Output the [X, Y] coordinate of the center of the cell containing the given text.  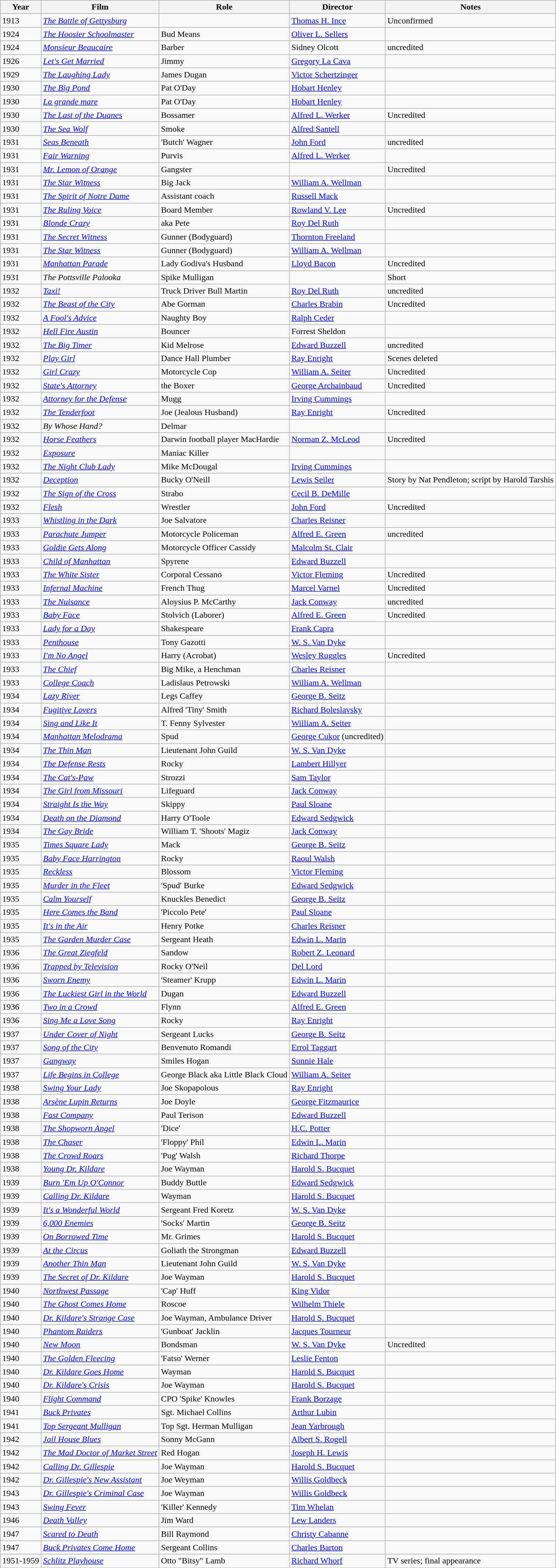
Frank Borzage [337, 1399]
Taxi! [100, 291]
Infernal Machine [100, 588]
Sidney Olcott [337, 48]
Manhattan Melodrama [100, 737]
King Vidor [337, 1291]
The Golden Fleecing [100, 1358]
Flight Command [100, 1399]
Red Hogan [224, 1453]
Two in a Crowd [100, 1007]
H.C. Potter [337, 1129]
the Boxer [224, 385]
Forrest Sheldon [337, 331]
Benvenuto Romandi [224, 1048]
Jim Ward [224, 1520]
Harry (Acrobat) [224, 656]
Jail House Blues [100, 1439]
Bondsman [224, 1345]
Story by Nat Pendleton; script by Harold Tarshis [471, 480]
Exposure [100, 453]
Jacques Tourneur [337, 1331]
Lifeguard [224, 791]
Ralph Ceder [337, 318]
Motorcycle Policeman [224, 534]
Times Square Lady [100, 845]
Wesley Ruggles [337, 656]
Short [471, 277]
Joe (Jealous Husband) [224, 413]
Roscoe [224, 1304]
Sworn Enemy [100, 980]
Bouncer [224, 331]
'Butch' Wagner [224, 142]
Another Thin Man [100, 1264]
Wilhelm Thiele [337, 1304]
Death on the Diamond [100, 818]
Scared to Death [100, 1534]
Film [100, 7]
Corporal Cessano [224, 574]
Goliath the Strongman [224, 1250]
Calling Dr. Gillespie [100, 1466]
Abe Gorman [224, 304]
Role [224, 7]
Frank Capra [337, 629]
Spyrene [224, 561]
Girl Crazy [100, 372]
The Beast of the City [100, 304]
Jean Yarbrough [337, 1426]
Mr. Lemon of Orange [100, 169]
Mack [224, 845]
Naughty Boy [224, 318]
'Pug' Walsh [224, 1155]
Top Sgt. Herman Mulligan [224, 1426]
Dr. Gillespie's Criminal Case [100, 1493]
George Black aka Little Black Cloud [224, 1075]
A Fool's Advice [100, 318]
It's in the Air [100, 926]
I'm No Angel [100, 656]
Sam Taylor [337, 777]
Unconfirmed [471, 21]
Sonnie Hale [337, 1061]
Richard Thorpe [337, 1155]
La grande mare [100, 102]
Stolvich (Laborer) [224, 615]
'Cap' Huff [224, 1291]
On Borrowed Time [100, 1236]
'Piccolo Pete' [224, 912]
Gregory La Cava [337, 61]
Parachute Jumper [100, 534]
Darwin football player MacHardie [224, 439]
Fugitive Lovers [100, 710]
Richard Boleslavsky [337, 710]
Bud Means [224, 34]
Calm Yourself [100, 899]
Lady Godiva's Husband [224, 264]
Swing Fever [100, 1507]
Sgt. Michael Collins [224, 1412]
Child of Manhattan [100, 561]
The Crowd Roars [100, 1155]
Seas Beneath [100, 142]
Director [337, 7]
'Gunboat' Jacklin [224, 1331]
The Garden Murder Case [100, 939]
Maniac Killer [224, 453]
Bossamer [224, 115]
Motorcycle Cop [224, 372]
Sing and Like It [100, 723]
By Whose Hand? [100, 426]
The Thin Man [100, 750]
Henry Potke [224, 926]
Bucky O'Neill [224, 480]
The Shopworn Angel [100, 1129]
Leslie Fenton [337, 1358]
Albert S. Rogell [337, 1439]
Dugan [224, 993]
Otto "Bitsy" Lamb [224, 1561]
Attorney for the Defense [100, 399]
The Big Timer [100, 345]
1913 [21, 21]
New Moon [100, 1345]
College Coach [100, 683]
Phantom Raiders [100, 1331]
Charles Barton [337, 1547]
The Night Club Lady [100, 466]
Calling Dr. Kildare [100, 1196]
'Socks' Martin [224, 1223]
It's a Wonderful World [100, 1209]
Deception [100, 480]
Sergeant Heath [224, 939]
Ladislaus Petrowski [224, 683]
T. Fenny Sylvester [224, 723]
Lewis Seiler [337, 480]
The Battle of Gettysburg [100, 21]
Russell Mack [337, 196]
Let's Get Married [100, 61]
Goldie Gets Along [100, 547]
Errol Taggart [337, 1048]
Legs Caffey [224, 696]
Trapped by Television [100, 966]
aka Pete [224, 223]
Buck Privates Come Home [100, 1547]
Board Member [224, 210]
Barber [224, 48]
Malcolm St. Clair [337, 547]
Strabo [224, 493]
Spud [224, 737]
The Nuisance [100, 602]
Murder in the Fleet [100, 885]
Life Begins in College [100, 1075]
The Great Ziegfeld [100, 953]
Sergeant Lucks [224, 1034]
The Girl from Missouri [100, 791]
The Secret of Dr. Kildare [100, 1277]
Manhattan Parade [100, 264]
Marcel Varnel [337, 588]
Joe Wayman, Ambulance Driver [224, 1318]
Joe Doyle [224, 1102]
The Sign of the Cross [100, 493]
The Last of the Duanes [100, 115]
Alfred 'Tiny' Smith [224, 710]
Sergeant Collins [224, 1547]
'Spud' Burke [224, 885]
Knuckles Benedict [224, 899]
Scenes deleted [471, 358]
Song of the City [100, 1048]
Rowland V. Lee [337, 210]
Cecil B. DeMille [337, 493]
Buddy Buttle [224, 1182]
George Cukor (uncredited) [337, 737]
George Fitzmaurice [337, 1102]
Play Girl [100, 358]
Strozzi [224, 777]
Big Jack [224, 183]
1929 [21, 75]
Young Dr. Kildare [100, 1169]
Top Sergeant Mulligan [100, 1426]
Notes [471, 7]
Blossom [224, 872]
Lambert Hillyer [337, 764]
Dr. Kildare's Strange Case [100, 1318]
The Sea Wolf [100, 129]
The Chief [100, 669]
The Gay Bride [100, 831]
Skippy [224, 804]
Aloysius P. McCarthy [224, 602]
Alfred Santell [337, 129]
Oliver L. Sellers [337, 34]
Big Mike, a Henchman [224, 669]
Raoul Walsh [337, 858]
The Hoosier Schoolmaster [100, 34]
Dr. Kildare's Crisis [100, 1385]
Sergeant Fred Koretz [224, 1209]
Baby Face [100, 615]
Fast Company [100, 1115]
Norman Z. McLeod [337, 439]
Rocky O'Neil [224, 966]
Joe Salvatore [224, 520]
George Archainbaud [337, 385]
Flesh [100, 507]
Assistant coach [224, 196]
Tony Gazotti [224, 642]
Tim Whelan [337, 1507]
TV series; final appearance [471, 1561]
Bill Raymond [224, 1534]
Charles Brabin [337, 304]
1946 [21, 1520]
6,000 Enemies [100, 1223]
Del Lord [337, 966]
Burn 'Em Up O'Connor [100, 1182]
Sandow [224, 953]
The Mad Doctor of Market Street [100, 1453]
Paul Terison [224, 1115]
Joseph H. Lewis [337, 1453]
Death Valley [100, 1520]
Straight Is the Way [100, 804]
Motorcycle Officer Cassidy [224, 547]
Jimmy [224, 61]
French Thug [224, 588]
State's Attorney [100, 385]
Lazy River [100, 696]
Year [21, 7]
Baby Face Harrington [100, 858]
Buck Privates [100, 1412]
Joe Skopapolous [224, 1088]
The Secret Witness [100, 237]
Victor Schertzinger [337, 75]
The Chaser [100, 1142]
'Dice' [224, 1129]
Delmar [224, 426]
Swing Your Lady [100, 1088]
Christy Cabanne [337, 1534]
The Ghost Comes Home [100, 1304]
The Pottsville Palooka [100, 277]
'Floppy' Phil [224, 1142]
Gangster [224, 169]
The Ruling Voice [100, 210]
Reckless [100, 872]
Harry O'Toole [224, 818]
Smoke [224, 129]
'Killer' Kennedy [224, 1507]
Dance Hall Plumber [224, 358]
'Fatso' Werner [224, 1358]
Horse Feathers [100, 439]
Arthur Lubin [337, 1412]
Blonde Crazy [100, 223]
At the Circus [100, 1250]
Fair Warning [100, 155]
Mr. Grimes [224, 1236]
'Steamer' Krupp [224, 980]
Wrestler [224, 507]
Richard Whorf [337, 1561]
Kid Melrose [224, 345]
James Dugan [224, 75]
Smiles Hogan [224, 1061]
Truck Driver Bull Martin [224, 291]
William T. 'Shoots' Magiz [224, 831]
The Laughing Lady [100, 75]
Monsieur Beaucaire [100, 48]
Thornton Freeland [337, 237]
Sing Me a Love Song [100, 1020]
Lady for a Day [100, 629]
Sonny McGann [224, 1439]
Penthouse [100, 642]
Whistling in the Dark [100, 520]
The Big Pond [100, 88]
Arsène Lupin Returns [100, 1102]
Thomas H. Ince [337, 21]
Mike McDougal [224, 466]
Dr. Gillespie's New Assistant [100, 1480]
Lew Landers [337, 1520]
CPO 'Spike' Knowles [224, 1399]
Spike Mulligan [224, 277]
The Tenderfoot [100, 413]
Northwest Passage [100, 1291]
The Spirit of Notre Dame [100, 196]
Purvis [224, 155]
Hell Fire Austin [100, 331]
The White Sister [100, 574]
The Luckiest Girl in the World [100, 993]
Schlitz Playhouse [100, 1561]
Flynn [224, 1007]
Lloyd Bacon [337, 264]
Robert Z. Leonard [337, 953]
The Cat's-Paw [100, 777]
Shakespeare [224, 629]
Under Cover of Night [100, 1034]
Dr. Kildare Goes Home [100, 1372]
Here Comes the Band [100, 912]
Mugg [224, 399]
1951-1959 [21, 1561]
1926 [21, 61]
The Defense Rests [100, 764]
Gangway [100, 1061]
Joe Weyman [224, 1480]
